Output the [X, Y] coordinate of the center of the cell containing the given text.  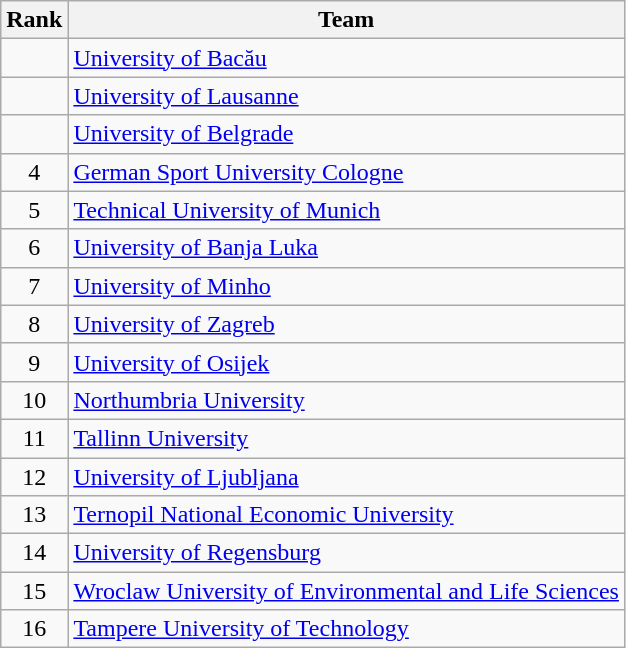
German Sport University Cologne [346, 172]
Team [346, 20]
Northumbria University [346, 400]
University of Banja Luka [346, 248]
Wroclaw University of Environmental and Life Sciences [346, 591]
Ternopil National Economic University [346, 515]
University of Zagreb [346, 324]
14 [34, 553]
10 [34, 400]
University of Lausanne [346, 96]
4 [34, 172]
11 [34, 438]
Rank [34, 20]
15 [34, 591]
University of Regensburg [346, 553]
Tallinn University [346, 438]
7 [34, 286]
5 [34, 210]
12 [34, 477]
9 [34, 362]
University of Ljubljana [346, 477]
6 [34, 248]
University of Osijek [346, 362]
University of Minho [346, 286]
13 [34, 515]
University of Belgrade [346, 134]
Technical University of Munich [346, 210]
16 [34, 629]
University of Bacău [346, 58]
Tampere University of Technology [346, 629]
8 [34, 324]
